Output the [X, Y] coordinate of the center of the cell containing the given text.  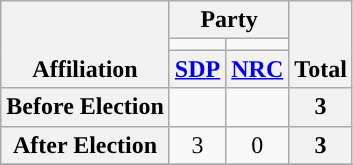
Affiliation [86, 44]
Total [321, 44]
Party [228, 20]
After Election [86, 145]
SDP [197, 69]
NRC [258, 69]
0 [258, 145]
Before Election [86, 107]
